Identify which cell holds the provided text, then report its (X, Y) central coordinate. 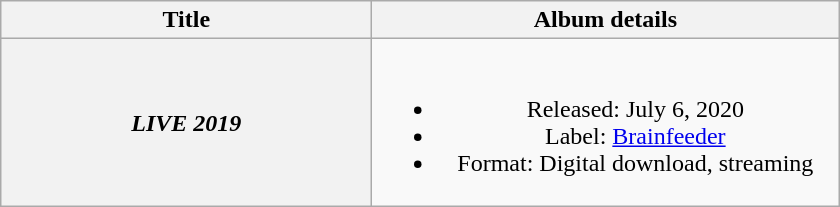
LIVE 2019 (186, 122)
Album details (606, 20)
Released: July 6, 2020Label: BrainfeederFormat: Digital download, streaming (606, 122)
Title (186, 20)
